Provide the [X, Y] coordinate of the cell's center where the given text is located.  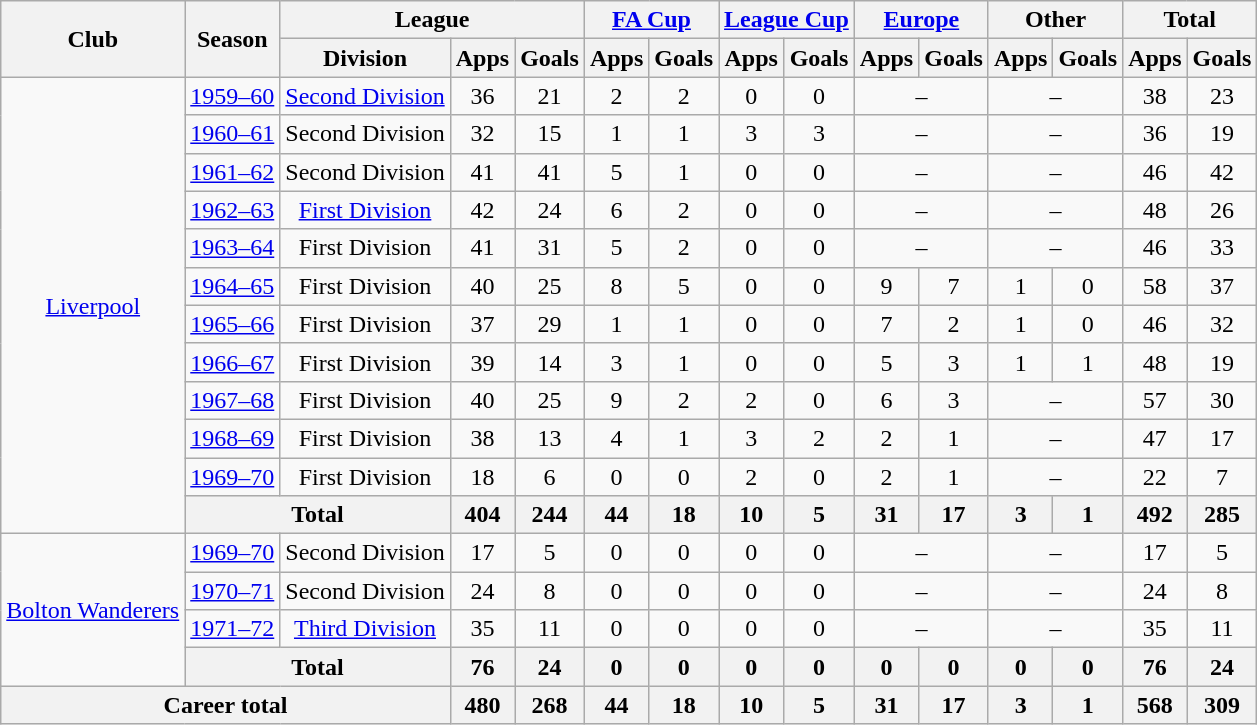
1962–63 [232, 210]
1965–66 [232, 324]
244 [550, 515]
480 [482, 705]
Other [1055, 20]
1959–60 [232, 96]
1967–68 [232, 400]
Third Division [365, 629]
58 [1155, 286]
23 [1222, 96]
29 [550, 324]
Career total [226, 705]
15 [550, 134]
13 [550, 438]
League [432, 20]
1966–67 [232, 362]
Europe [921, 20]
1961–62 [232, 172]
33 [1222, 248]
47 [1155, 438]
57 [1155, 400]
30 [1222, 400]
309 [1222, 705]
1970–71 [232, 591]
22 [1155, 477]
League Cup [787, 20]
404 [482, 515]
492 [1155, 515]
1968–69 [232, 438]
1963–64 [232, 248]
FA Cup [651, 20]
26 [1222, 210]
1960–61 [232, 134]
268 [550, 705]
Club [93, 39]
39 [482, 362]
1964–65 [232, 286]
Season [232, 39]
Bolton Wanderers [93, 610]
4 [616, 438]
1971–72 [232, 629]
14 [550, 362]
21 [550, 96]
285 [1222, 515]
568 [1155, 705]
Liverpool [93, 306]
Division [365, 58]
